Return (x, y) of the center of cell containing provided text 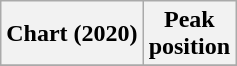
Peakposition (189, 34)
Chart (2020) (72, 34)
